For the text-containing cell, return its midpoint in [X, Y] coordinate format. 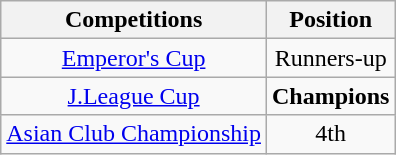
Runners-up [330, 58]
Position [330, 20]
4th [330, 134]
Emperor's Cup [134, 58]
J.League Cup [134, 96]
Champions [330, 96]
Asian Club Championship [134, 134]
Competitions [134, 20]
